Detect which cell encompasses the target text, then output its (x, y) center coordinate. 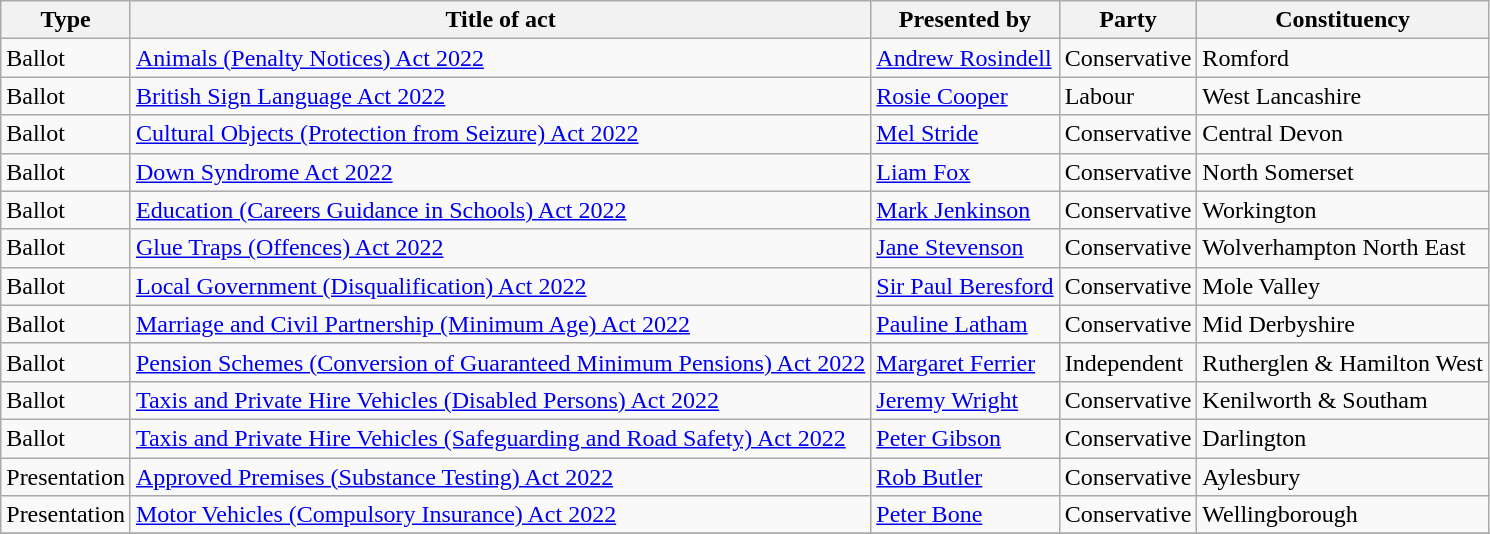
Rosie Cooper (965, 96)
Cultural Objects (Protection from Seizure) Act 2022 (500, 134)
Mole Valley (1343, 286)
Mid Derbyshire (1343, 324)
Margaret Ferrier (965, 362)
West Lancashire (1343, 96)
Mark Jenkinson (965, 210)
Pension Schemes (Conversion of Guaranteed Minimum Pensions) Act 2022 (500, 362)
Marriage and Civil Partnership (Minimum Age) Act 2022 (500, 324)
Labour (1128, 96)
Peter Bone (965, 515)
Rutherglen & Hamilton West (1343, 362)
British Sign Language Act 2022 (500, 96)
Romford (1343, 58)
Central Devon (1343, 134)
Rob Butler (965, 477)
Aylesbury (1343, 477)
Education (Careers Guidance in Schools) Act 2022 (500, 210)
Jane Stevenson (965, 248)
Sir Paul Beresford (965, 286)
Peter Gibson (965, 438)
Workington (1343, 210)
Wolverhampton North East (1343, 248)
Down Syndrome Act 2022 (500, 172)
Pauline Latham (965, 324)
Local Government (Disqualification) Act 2022 (500, 286)
Andrew Rosindell (965, 58)
Mel Stride (965, 134)
Taxis and Private Hire Vehicles (Safeguarding and Road Safety) Act 2022 (500, 438)
Glue Traps (Offences) Act 2022 (500, 248)
Liam Fox (965, 172)
Wellingborough (1343, 515)
North Somerset (1343, 172)
Independent (1128, 362)
Title of act (500, 20)
Presented by (965, 20)
Approved Premises (Substance Testing) Act 2022 (500, 477)
Party (1128, 20)
Type (66, 20)
Motor Vehicles (Compulsory Insurance) Act 2022 (500, 515)
Constituency (1343, 20)
Animals (Penalty Notices) Act 2022 (500, 58)
Darlington (1343, 438)
Kenilworth & Southam (1343, 400)
Taxis and Private Hire Vehicles (Disabled Persons) Act 2022 (500, 400)
Jeremy Wright (965, 400)
